Scan for the cell matching the given text and deliver its [x, y] coordinate at center. 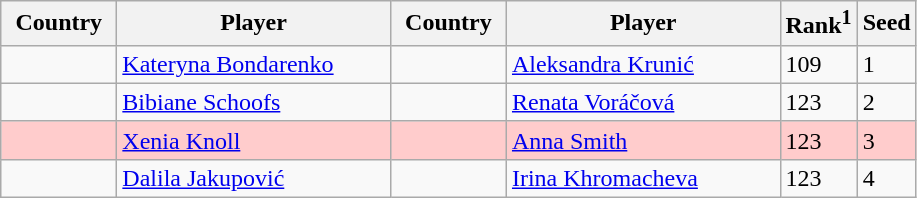
3 [886, 140]
Irina Khromacheva [643, 178]
Kateryna Bondarenko [254, 64]
2 [886, 102]
1 [886, 64]
Seed [886, 24]
Dalila Jakupović [254, 178]
Renata Voráčová [643, 102]
Aleksandra Krunić [643, 64]
Bibiane Schoofs [254, 102]
4 [886, 178]
Rank1 [818, 24]
Xenia Knoll [254, 140]
109 [818, 64]
Anna Smith [643, 140]
